Find where the given text appears and provide that cell's center as [X, Y] coordinate. 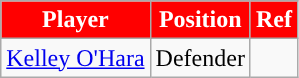
Position [200, 20]
Defender [200, 58]
Ref [274, 20]
Kelley O'Hara [76, 58]
Player [76, 20]
